Output the [x, y] coordinate of the center of the cell containing the given text.  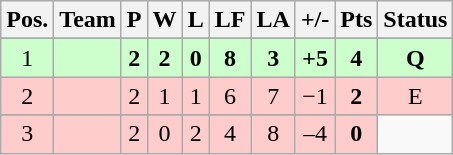
Pts [356, 20]
+/- [314, 20]
L [196, 20]
Team [88, 20]
Status [416, 20]
6 [230, 96]
7 [273, 96]
E [416, 96]
+5 [314, 58]
−1 [314, 96]
W [164, 20]
LA [273, 20]
Q [416, 58]
P [134, 20]
LF [230, 20]
–4 [314, 134]
Pos. [28, 20]
